From the cell containing the given text, extract its center point as (X, Y) coordinate. 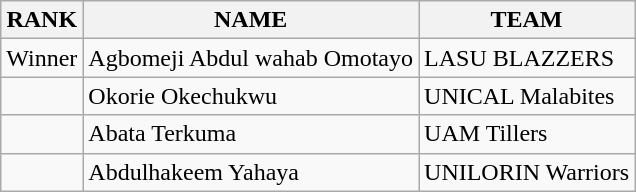
Agbomeji Abdul wahab Omotayo (251, 58)
Winner (42, 58)
UNICAL Malabites (527, 96)
NAME (251, 20)
UAM Tillers (527, 134)
LASU BLAZZERS (527, 58)
TEAM (527, 20)
Abata Terkuma (251, 134)
UNILORIN Warriors (527, 172)
Abdulhakeem Yahaya (251, 172)
RANK (42, 20)
Okorie Okechukwu (251, 96)
